Determine the [x, y] coordinate at the center of the cell enclosing the given text.  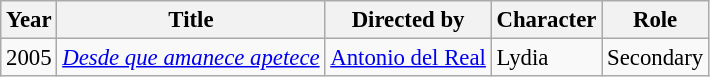
Title [191, 20]
Directed by [408, 20]
Secondary [656, 58]
Desde que amanece apetece [191, 58]
Lydia [546, 58]
Character [546, 20]
Year [29, 20]
2005 [29, 58]
Role [656, 20]
Antonio del Real [408, 58]
